Provide the (X, Y) coordinate of the cell's center where the given text is located.  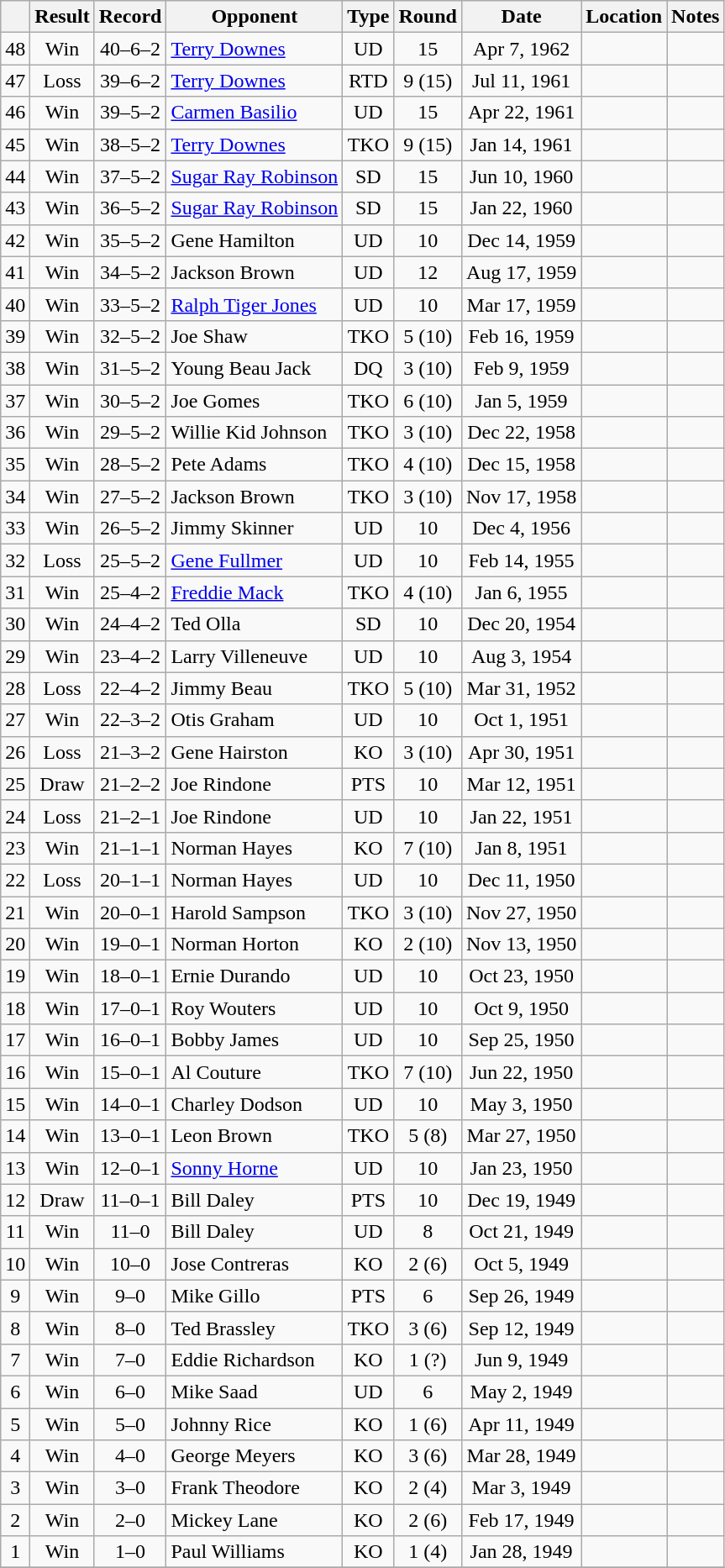
20–1–1 (130, 880)
7–0 (130, 1360)
23–4–2 (130, 656)
28 (15, 688)
Jimmy Skinner (255, 529)
Young Beau Jack (255, 368)
Jun 9, 1949 (521, 1360)
29–5–2 (130, 433)
22–4–2 (130, 688)
Ted Brassley (255, 1328)
4 (15, 1456)
14 (15, 1136)
Aug 17, 1959 (521, 272)
26 (15, 752)
Oct 9, 1950 (521, 1008)
Dec 19, 1949 (521, 1200)
1 (6) (428, 1424)
30 (15, 624)
Mickey Lane (255, 1520)
47 (15, 81)
6 (10) (428, 401)
Apr 11, 1949 (521, 1424)
39 (15, 336)
38 (15, 368)
17–0–1 (130, 1008)
Mar 28, 1949 (521, 1456)
May 3, 1950 (521, 1104)
14–0–1 (130, 1104)
Mar 17, 1959 (521, 304)
Location (624, 17)
6–0 (130, 1392)
31–5–2 (130, 368)
Willie Kid Johnson (255, 433)
21–3–2 (130, 752)
Aug 3, 1954 (521, 656)
Feb 16, 1959 (521, 336)
Apr 22, 1961 (521, 113)
Bobby James (255, 1040)
21–2–2 (130, 784)
21 (15, 912)
Eddie Richardson (255, 1360)
1 (15, 1552)
Sep 25, 1950 (521, 1040)
Jan 5, 1959 (521, 401)
4–0 (130, 1456)
7 (15, 1360)
13 (15, 1168)
Harold Sampson (255, 912)
Feb 14, 1955 (521, 560)
32–5–2 (130, 336)
Type (368, 17)
Ernie Durando (255, 976)
1–0 (130, 1552)
Oct 23, 1950 (521, 976)
Gene Fullmer (255, 560)
Oct 5, 1949 (521, 1264)
Dec 15, 1958 (521, 465)
5 (8) (428, 1136)
Roy Wouters (255, 1008)
34 (15, 497)
9–0 (130, 1296)
Joe Shaw (255, 336)
11–0–1 (130, 1200)
Joe Gomes (255, 401)
11–0 (130, 1232)
21–1–1 (130, 848)
Johnny Rice (255, 1424)
24 (15, 816)
Mike Gillo (255, 1296)
George Meyers (255, 1456)
Mar 3, 1949 (521, 1488)
30–5–2 (130, 401)
Sonny Horne (255, 1168)
36 (15, 433)
45 (15, 145)
21–2–1 (130, 816)
39–5–2 (130, 113)
16–0–1 (130, 1040)
Dec 11, 1950 (521, 880)
9 (15, 1296)
Oct 1, 1951 (521, 720)
Carmen Basilio (255, 113)
Pete Adams (255, 465)
22–3–2 (130, 720)
Oct 21, 1949 (521, 1232)
37–5–2 (130, 176)
Opponent (255, 17)
Jun 22, 1950 (521, 1072)
Leon Brown (255, 1136)
Jimmy Beau (255, 688)
Notes (696, 17)
Mar 27, 1950 (521, 1136)
5–0 (130, 1424)
32 (15, 560)
Charley Dodson (255, 1104)
40–6–2 (130, 49)
26–5–2 (130, 529)
Feb 17, 1949 (521, 1520)
Dec 4, 1956 (521, 529)
Nov 27, 1950 (521, 912)
12–0–1 (130, 1168)
40 (15, 304)
11 (15, 1232)
3 (15, 1488)
2 (10) (428, 944)
Jan 28, 1949 (521, 1552)
27 (15, 720)
19–0–1 (130, 944)
Jul 11, 1961 (521, 81)
Mike Saad (255, 1392)
39–6–2 (130, 81)
17 (15, 1040)
Date (521, 17)
2 (4) (428, 1488)
May 2, 1949 (521, 1392)
Norman Horton (255, 944)
3–0 (130, 1488)
Nov 13, 1950 (521, 944)
Sep 12, 1949 (521, 1328)
48 (15, 49)
Ralph Tiger Jones (255, 304)
Al Couture (255, 1072)
Jose Contreras (255, 1264)
31 (15, 592)
24–4–2 (130, 624)
Dec 14, 1959 (521, 240)
Nov 17, 1958 (521, 497)
34–5–2 (130, 272)
Dec 20, 1954 (521, 624)
38–5–2 (130, 145)
Gene Hamilton (255, 240)
Jan 23, 1950 (521, 1168)
Feb 9, 1959 (521, 368)
Frank Theodore (255, 1488)
43 (15, 208)
29 (15, 656)
Jan 14, 1961 (521, 145)
Mar 12, 1951 (521, 784)
1 (4) (428, 1552)
8–0 (130, 1328)
Apr 30, 1951 (521, 752)
2–0 (130, 1520)
Apr 7, 1962 (521, 49)
Otis Graham (255, 720)
19 (15, 976)
Jan 22, 1951 (521, 816)
Record (130, 17)
Ted Olla (255, 624)
25–5–2 (130, 560)
2 (15, 1520)
25–4–2 (130, 592)
44 (15, 176)
Larry Villeneuve (255, 656)
Jan 8, 1951 (521, 848)
Freddie Mack (255, 592)
42 (15, 240)
10–0 (130, 1264)
RTD (368, 81)
16 (15, 1072)
5 (15, 1424)
46 (15, 113)
37 (15, 401)
25 (15, 784)
41 (15, 272)
1 (?) (428, 1360)
33 (15, 529)
35–5–2 (130, 240)
28–5–2 (130, 465)
Gene Hairston (255, 752)
Result (62, 17)
DQ (368, 368)
36–5–2 (130, 208)
Mar 31, 1952 (521, 688)
35 (15, 465)
20–0–1 (130, 912)
18–0–1 (130, 976)
33–5–2 (130, 304)
18 (15, 1008)
27–5–2 (130, 497)
20 (15, 944)
Jun 10, 1960 (521, 176)
Sep 26, 1949 (521, 1296)
15–0–1 (130, 1072)
Jan 22, 1960 (521, 208)
Round (428, 17)
13–0–1 (130, 1136)
Dec 22, 1958 (521, 433)
Jan 6, 1955 (521, 592)
Paul Williams (255, 1552)
22 (15, 880)
23 (15, 848)
